Provide the (X, Y) coordinate of the cell's center where the given text is located.  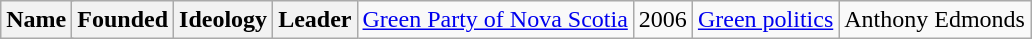
Name (36, 20)
Green Party of Nova Scotia (495, 20)
Green politics (765, 20)
Leader (315, 20)
Anthony Edmonds (935, 20)
Ideology (224, 20)
Founded (123, 20)
2006 (662, 20)
